Pinpoint the cell where the given text exists, returning its [x, y] midpoint coordinate. 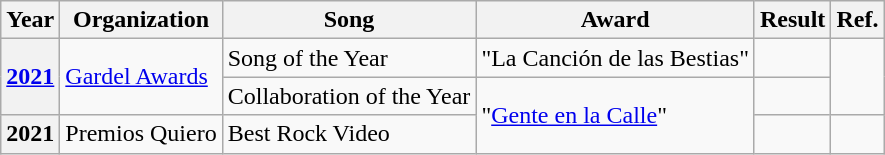
Organization [141, 20]
"Gente en la Calle" [616, 115]
"La Canción de las Bestias" [616, 58]
Song of the Year [349, 58]
Best Rock Video [349, 134]
Result [792, 20]
Ref. [858, 20]
Gardel Awards [141, 77]
Collaboration of the Year [349, 96]
Premios Quiero [141, 134]
Award [616, 20]
Year [30, 20]
Song [349, 20]
